Identify which cell holds the provided text, then report its (X, Y) central coordinate. 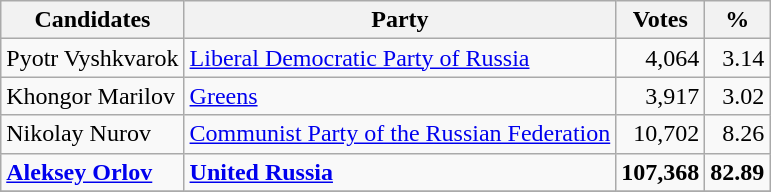
Votes (660, 20)
Greens (400, 96)
4,064 (660, 58)
3.02 (738, 96)
3.14 (738, 58)
8.26 (738, 134)
Nikolay Nurov (92, 134)
82.89 (738, 172)
3,917 (660, 96)
Candidates (92, 20)
% (738, 20)
United Russia (400, 172)
10,702 (660, 134)
Liberal Democratic Party of Russia (400, 58)
Pyotr Vyshkvarok (92, 58)
Aleksey Orlov (92, 172)
Khongor Marilov (92, 96)
Party (400, 20)
Communist Party of the Russian Federation (400, 134)
107,368 (660, 172)
